From the cell containing the given text, extract its center point as (x, y) coordinate. 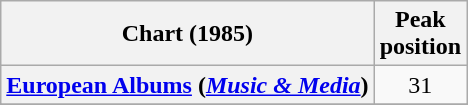
31 (420, 85)
Chart (1985) (188, 34)
Peakposition (420, 34)
European Albums (Music & Media) (188, 85)
